Pinpoint the cell where the given text exists, returning its (x, y) midpoint coordinate. 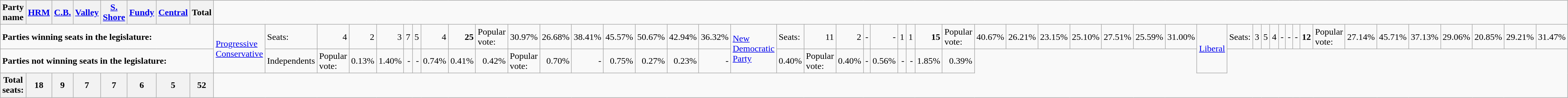
Parties not winning seats in the legislature: (107, 61)
Total (202, 13)
26.21% (1022, 37)
20.85% (1488, 37)
HRM (39, 13)
Fundy (142, 13)
27.51% (1117, 37)
25 (462, 37)
29.06% (1456, 37)
45.71% (1393, 37)
29.21% (1520, 37)
42.94% (683, 37)
50.67% (651, 37)
Parties winning seats in the legislature: (107, 37)
31.47% (1552, 37)
0.70% (556, 61)
Central (173, 13)
Total seats: (13, 85)
1.40% (390, 61)
C.B. (62, 13)
0.13% (363, 61)
23.15% (1054, 37)
0.56% (884, 61)
27.14% (1361, 37)
0.23% (683, 61)
Liberal (1212, 49)
25.10% (1086, 37)
1.85% (929, 61)
25.59% (1150, 37)
0.74% (435, 61)
0.39% (958, 61)
40.67% (990, 37)
31.00% (1181, 37)
New Democratic Party (754, 49)
12 (1307, 37)
11 (820, 37)
36.32% (715, 37)
6 (142, 85)
18 (39, 85)
9 (62, 85)
S. Shore (114, 13)
0.27% (651, 61)
Progressive Conservative (239, 49)
26.68% (556, 37)
37.13% (1425, 37)
38.41% (587, 37)
Valley (87, 13)
Independents (291, 61)
0.75% (619, 61)
45.57% (619, 37)
0.41% (462, 61)
Party name (13, 13)
0.42% (492, 61)
52 (202, 85)
30.97% (524, 37)
15 (929, 37)
